Determine the [X, Y] coordinate at the center of the cell enclosing the given text.  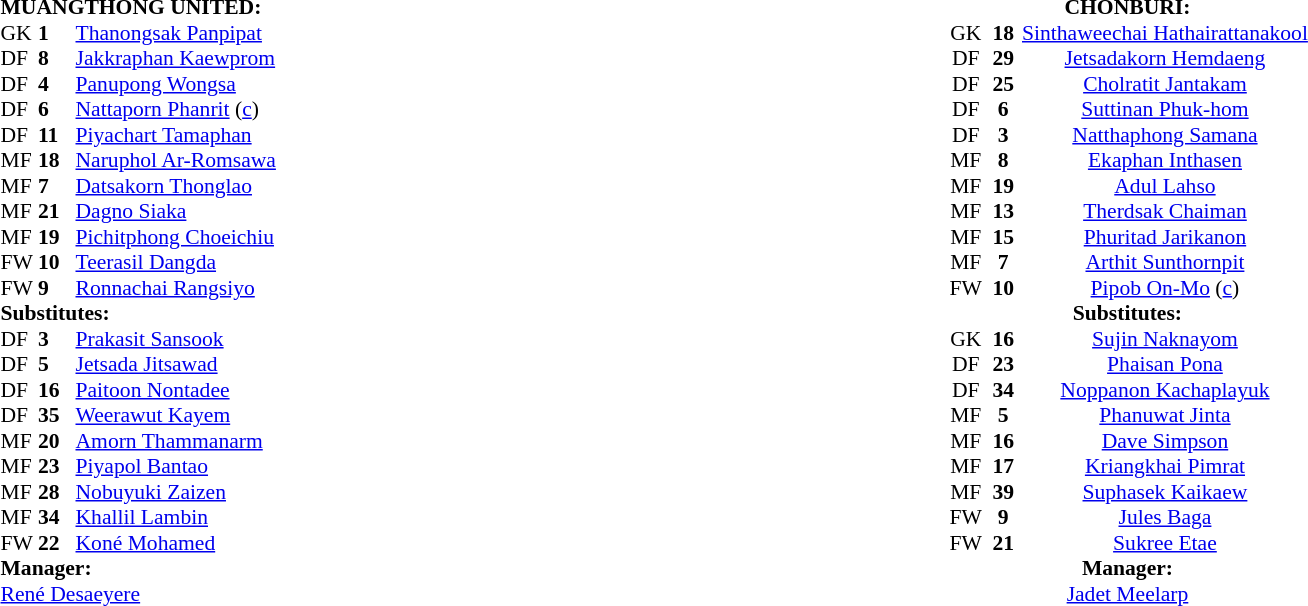
Adul Lahso [1165, 186]
Cholratit Jantakam [1165, 84]
13 [1003, 211]
1 [57, 33]
Jetsadakorn Hemdaeng [1165, 59]
Sukree Etae [1165, 543]
28 [57, 492]
Ekaphan Inthasen [1165, 161]
Dave Simpson [1165, 441]
Ronnachai Rangsiyo [176, 288]
22 [57, 543]
11 [57, 135]
29 [1003, 59]
17 [1003, 467]
Jakkraphan Kaewprom [176, 59]
Phanuwat Jinta [1165, 415]
Piyachart Tamaphan [176, 135]
Nobuyuki Zaizen [176, 492]
Paitoon Nontadee [176, 390]
Jules Baga [1165, 517]
Kriangkhai Pimrat [1165, 467]
Koné Mohamed [176, 543]
Prakasit Sansook [176, 339]
Panupong Wongsa [176, 84]
Pichitphong Choeichiu [176, 237]
Sujin Naknayom [1165, 339]
25 [1003, 84]
Phaisan Pona [1165, 365]
Thanongsak Panpipat [176, 33]
Nattaporn Phanrit (c) [176, 109]
Piyapol Bantao [176, 467]
Phuritad Jarikanon [1165, 237]
Suphasek Kaikaew [1165, 492]
Teerasil Dangda [176, 263]
Therdsak Chaiman [1165, 211]
35 [57, 415]
Jetsada Jitsawad [176, 365]
15 [1003, 237]
20 [57, 441]
4 [57, 84]
Khallil Lambin [176, 517]
Natthaphong Samana [1165, 135]
Datsakorn Thonglao [176, 186]
Suttinan Phuk-hom [1165, 109]
Naruphol Ar-Romsawa [176, 161]
Sinthaweechai Hathairattanakool [1165, 33]
Noppanon Kachaplayuk [1165, 390]
Arthit Sunthornpit [1165, 263]
Dagno Siaka [176, 211]
Weerawut Kayem [176, 415]
Pipob On-Mo (c) [1165, 288]
39 [1003, 492]
Amorn Thammanarm [176, 441]
